Return the [X, Y] coordinate for the center point of the cell that contains the specified text.  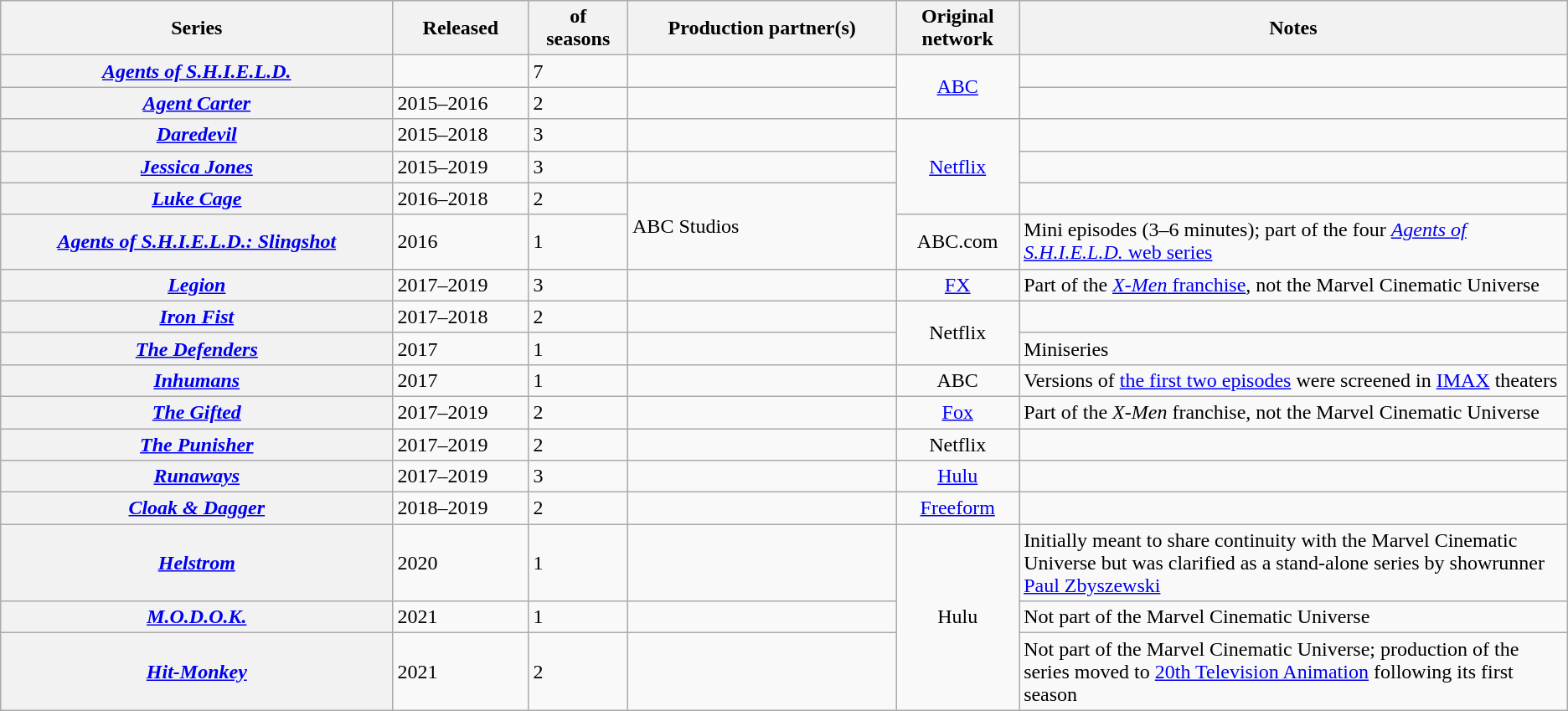
2016–2018 [461, 198]
Production partner(s) [762, 28]
2018–2019 [461, 508]
The Punisher [197, 445]
Daredevil [197, 135]
Initially meant to share continuity with the Marvel Cinematic Universe but was clarified as a stand-alone series by showrunner Paul Zbyszewski [1293, 563]
2016 [461, 241]
Originalnetwork [958, 28]
2020 [461, 563]
Fox [958, 412]
2015–2018 [461, 135]
The Defenders [197, 348]
M.O.D.O.K. [197, 617]
2015–2016 [461, 103]
The Gifted [197, 412]
Freeform [958, 508]
Iron Fist [197, 317]
Agents of S.H.I.E.L.D. [197, 71]
ABC.com [958, 241]
ofseasons [578, 28]
Released [461, 28]
Series [197, 28]
Not part of the Marvel Cinematic Universe; production of the series moved to 20th Television Animation following its first season [1293, 672]
Luke Cage [197, 198]
Agents of S.H.I.E.L.D.: Slingshot [197, 241]
7 [578, 71]
Cloak & Dagger [197, 508]
Not part of the Marvel Cinematic Universe [1293, 617]
Legion [197, 285]
2015–2019 [461, 167]
Notes [1293, 28]
Runaways [197, 477]
2017–2018 [461, 317]
Agent Carter [197, 103]
Versions of the first two episodes were screened in IMAX theaters [1293, 380]
Mini episodes (3–6 minutes); part of the four Agents of S.H.I.E.L.D. web series [1293, 241]
Helstrom [197, 563]
Hit-Monkey [197, 672]
Miniseries [1293, 348]
FX [958, 285]
Jessica Jones [197, 167]
ABC Studios [762, 226]
Inhumans [197, 380]
